For the text-containing cell, return its midpoint in [x, y] coordinate format. 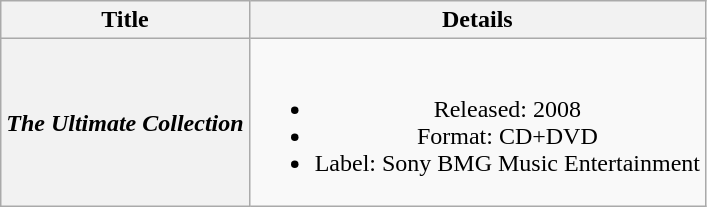
Title [125, 20]
The Ultimate Collection [125, 122]
Released: 2008Format: CD+DVDLabel: Sony BMG Music Entertainment [477, 122]
Details [477, 20]
